Locate the cell with the specified text and output its [x, y] center coordinate. 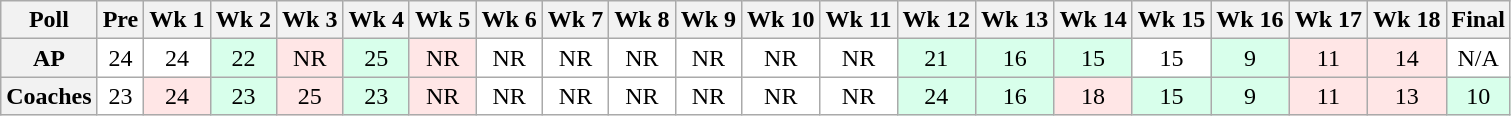
AP [49, 58]
Wk 17 [1328, 20]
Wk 5 [442, 20]
Wk 7 [575, 20]
Coaches [49, 96]
21 [936, 58]
14 [1407, 58]
Wk 3 [310, 20]
Wk 15 [1171, 20]
Poll [49, 20]
Wk 4 [376, 20]
Wk 11 [858, 20]
N/A [1478, 58]
Wk 12 [936, 20]
Wk 8 [642, 20]
Final [1478, 20]
Wk 6 [509, 20]
18 [1093, 96]
Wk 16 [1250, 20]
Wk 13 [1014, 20]
Wk 9 [708, 20]
Wk 18 [1407, 20]
Wk 10 [781, 20]
Pre [120, 20]
Wk 14 [1093, 20]
13 [1407, 96]
10 [1478, 96]
Wk 2 [243, 20]
Wk 1 [177, 20]
22 [243, 58]
